For the text-containing cell, return its midpoint in [x, y] coordinate format. 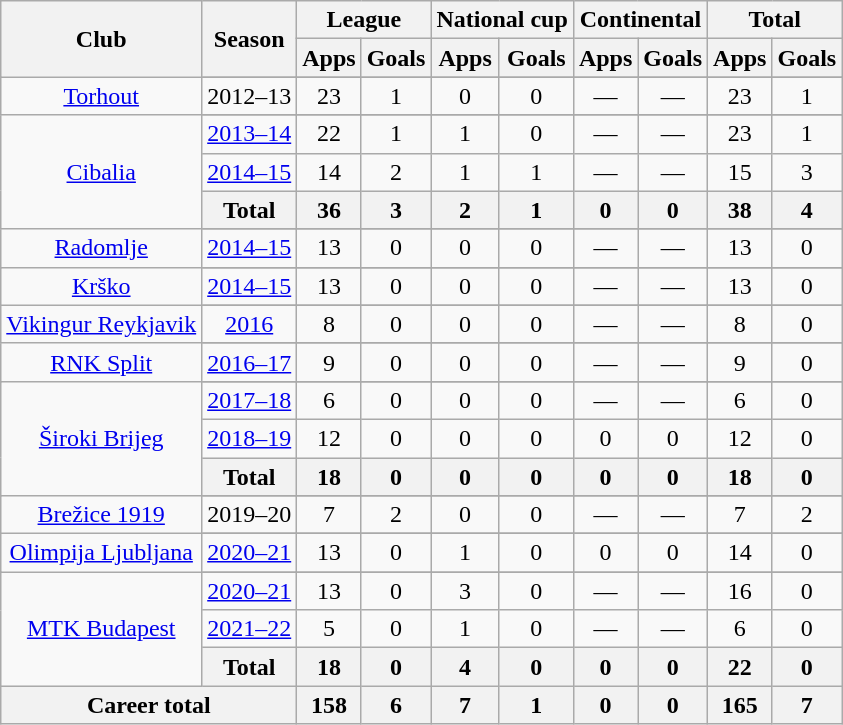
League [364, 20]
16 [740, 591]
Continental [640, 20]
Radomlje [102, 248]
165 [740, 705]
2019–20 [250, 515]
Career total [149, 705]
2016 [250, 324]
Krško [102, 286]
RNK Split [102, 362]
2013–14 [250, 134]
5 [329, 629]
2017–18 [250, 400]
Olimpija Ljubljana [102, 553]
National cup [502, 20]
15 [740, 172]
38 [740, 210]
2016–17 [250, 362]
Cibalia [102, 172]
36 [329, 210]
Season [250, 39]
2012–13 [250, 96]
MTK Budapest [102, 629]
Brežice 1919 [102, 515]
Široki Brijeg [102, 438]
Torhout [102, 96]
2021–22 [250, 629]
Vikingur Reykjavik [102, 324]
Club [102, 39]
158 [329, 705]
2018–19 [250, 438]
